Locate the cell with the specified text and output its [x, y] center coordinate. 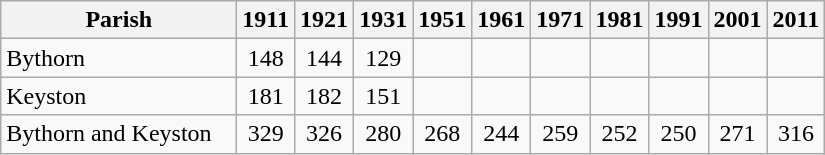
Keyston [119, 96]
329 [266, 134]
1931 [384, 20]
148 [266, 58]
326 [324, 134]
144 [324, 58]
1981 [620, 20]
1911 [266, 20]
151 [384, 96]
1921 [324, 20]
252 [620, 134]
250 [678, 134]
1991 [678, 20]
280 [384, 134]
268 [442, 134]
316 [796, 134]
1961 [502, 20]
2011 [796, 20]
259 [560, 134]
182 [324, 96]
Parish [119, 20]
244 [502, 134]
271 [738, 134]
129 [384, 58]
181 [266, 96]
2001 [738, 20]
Bythorn [119, 58]
1951 [442, 20]
1971 [560, 20]
Bythorn and Keyston [119, 134]
